Scan for the cell matching the given text and deliver its [x, y] coordinate at center. 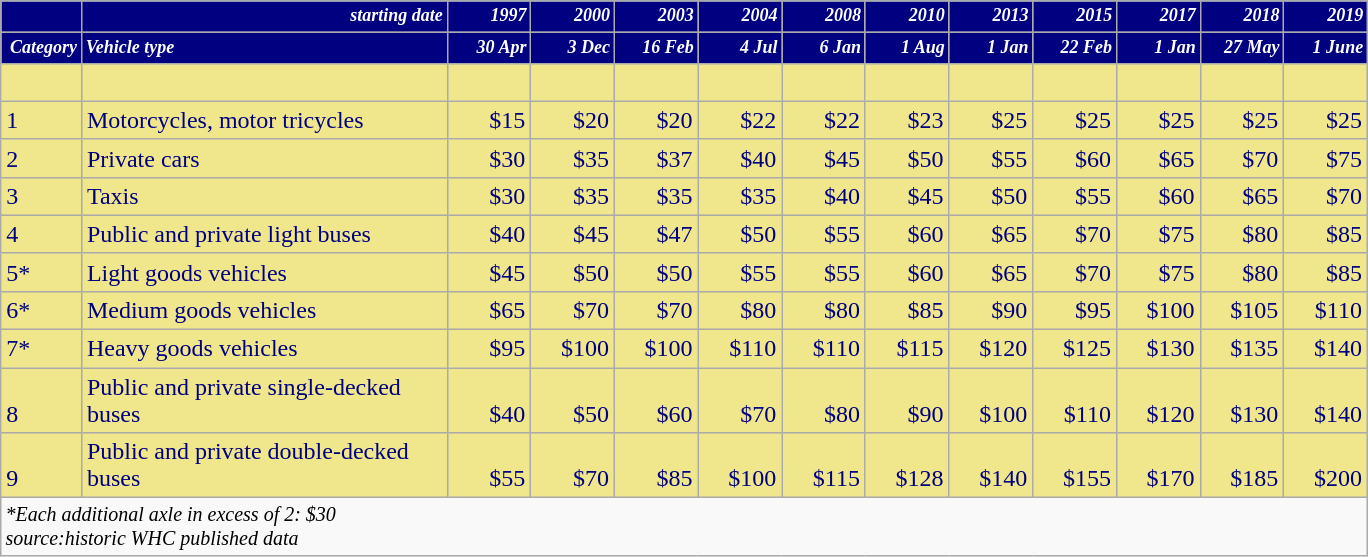
4 [42, 234]
22 Feb [1075, 48]
2013 [991, 16]
1997 [489, 16]
6* [42, 310]
8 [42, 400]
2018 [1242, 16]
30 Apr [489, 48]
$170 [1158, 466]
Vehicle type [264, 48]
Motorcycles, motor tricycles [264, 120]
5* [42, 272]
Public and private double-decked buses [264, 466]
$47 [656, 234]
*Each additional axle in excess of 2: $30 source:historic WHC published data [684, 526]
Medium goods vehicles [264, 310]
1 June [1326, 48]
starting date [264, 16]
Private cars [264, 158]
2000 [573, 16]
Public and private single-decked buses [264, 400]
1 Aug [907, 48]
2017 [1158, 16]
Category [42, 48]
3 Dec [573, 48]
$135 [1242, 349]
2015 [1075, 16]
2 [42, 158]
$200 [1326, 466]
16 Feb [656, 48]
2004 [740, 16]
$15 [489, 120]
2003 [656, 16]
$125 [1075, 349]
$23 [907, 120]
1 [42, 120]
$185 [1242, 466]
6 Jan [824, 48]
Light goods vehicles [264, 272]
4 Jul [740, 48]
$105 [1242, 310]
2019 [1326, 16]
9 [42, 466]
2008 [824, 16]
Public and private light buses [264, 234]
7* [42, 349]
2010 [907, 16]
$37 [656, 158]
27 May [1242, 48]
3 [42, 196]
Taxis [264, 196]
$155 [1075, 466]
$128 [907, 466]
Heavy goods vehicles [264, 349]
